From the cell containing the given text, extract its center point as [x, y] coordinate. 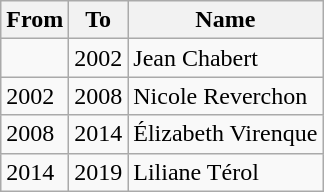
2019 [98, 172]
Liliane Térol [226, 172]
From [35, 20]
To [98, 20]
Name [226, 20]
Jean Chabert [226, 58]
Nicole Reverchon [226, 96]
Élizabeth Virenque [226, 134]
